Extract the (x, y) coordinate from the center of the cell holding the provided text.  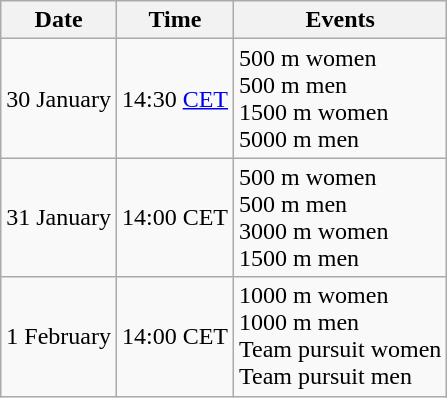
500 m women500 m men1500 m women5000 m men (340, 98)
1 February (59, 336)
31 January (59, 218)
1000 m women1000 m menTeam pursuit womenTeam pursuit men (340, 336)
Time (174, 20)
30 January (59, 98)
Date (59, 20)
Events (340, 20)
14:30 CET (174, 98)
500 m women500 m men3000 m women1500 m men (340, 218)
